For the text-containing cell, return its midpoint in (X, Y) coordinate format. 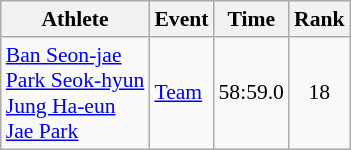
Athlete (76, 19)
Team (181, 93)
58:59.0 (250, 93)
18 (320, 93)
Rank (320, 19)
Ban Seon-jaePark Seok-hyunJung Ha-eunJae Park (76, 93)
Event (181, 19)
Time (250, 19)
